Output the (x, y) coordinate of the center of the cell containing the given text.  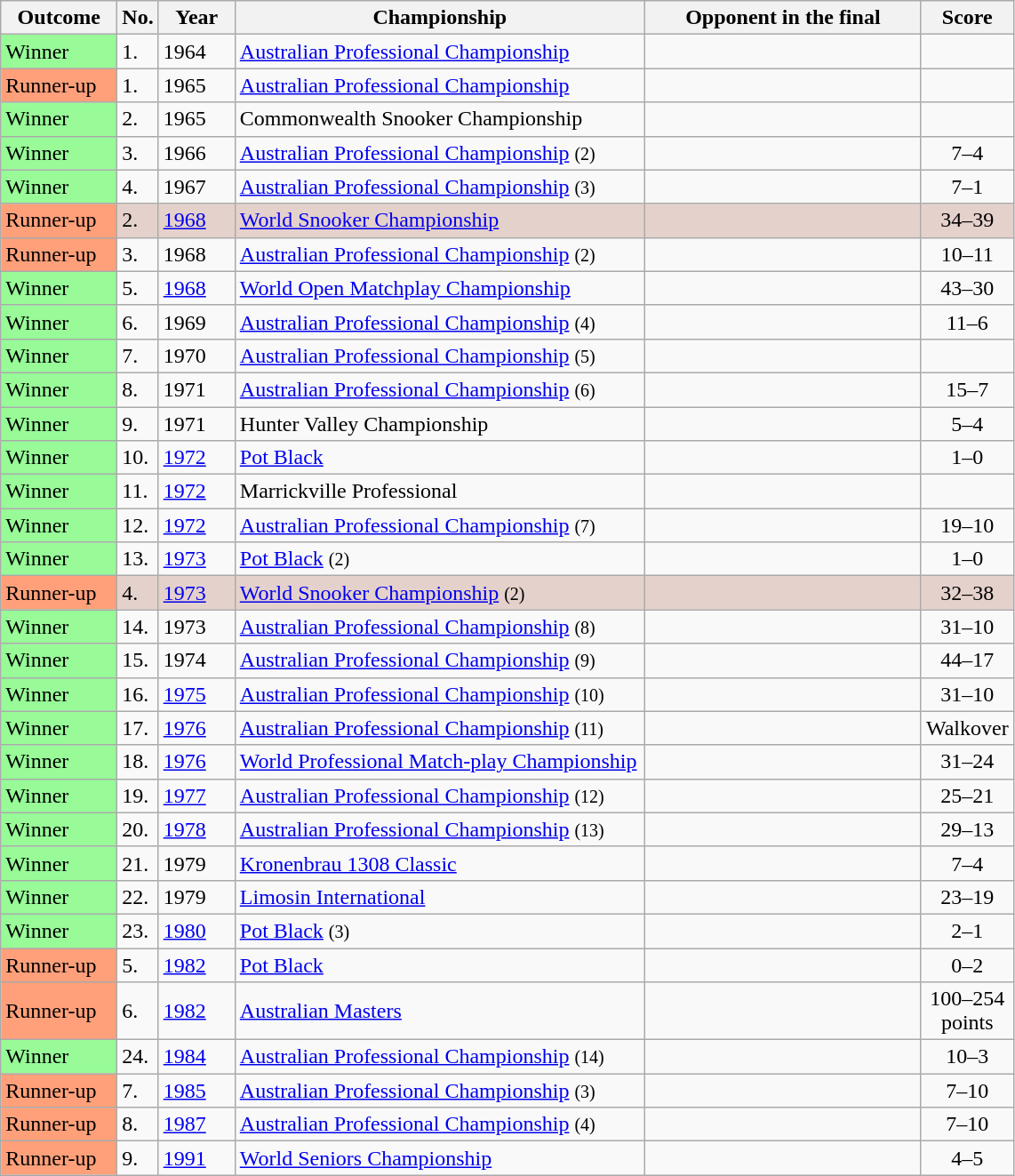
No. (138, 18)
10. (138, 458)
100–254 points (967, 1012)
World Snooker Championship (439, 220)
1964 (196, 52)
Pot Black (2) (439, 559)
4–5 (967, 1158)
10–3 (967, 1057)
21. (138, 863)
Australian Professional Championship (10) (439, 694)
1974 (196, 660)
44–17 (967, 660)
Australian Masters (439, 1012)
World Open Matchplay Championship (439, 288)
Australian Professional Championship (13) (439, 829)
15–7 (967, 389)
11. (138, 492)
17. (138, 728)
Opponent in the final (782, 18)
1984 (196, 1057)
Walkover (967, 728)
Marrickville Professional (439, 492)
29–13 (967, 829)
11–6 (967, 322)
Australian Professional Championship (9) (439, 660)
World Professional Match-play Championship (439, 762)
5–4 (967, 424)
12. (138, 525)
1977 (196, 796)
World Snooker Championship (2) (439, 593)
Championship (439, 18)
1966 (196, 153)
1980 (196, 931)
Australian Professional Championship (12) (439, 796)
Australian Professional Championship (8) (439, 627)
Australian Professional Championship (14) (439, 1057)
43–30 (967, 288)
31–24 (967, 762)
15. (138, 660)
0–2 (967, 964)
34–39 (967, 220)
1969 (196, 322)
Kronenbrau 1308 Classic (439, 863)
Outcome (59, 18)
Australian Professional Championship (7) (439, 525)
22. (138, 897)
24. (138, 1057)
23. (138, 931)
Score (967, 18)
World Seniors Championship (439, 1158)
14. (138, 627)
Year (196, 18)
32–38 (967, 593)
Limosin International (439, 897)
19. (138, 796)
23–19 (967, 897)
1978 (196, 829)
Commonwealth Snooker Championship (439, 119)
1987 (196, 1124)
25–21 (967, 796)
1967 (196, 187)
13. (138, 559)
20. (138, 829)
19–10 (967, 525)
1975 (196, 694)
Australian Professional Championship (11) (439, 728)
10–11 (967, 254)
1991 (196, 1158)
Australian Professional Championship (5) (439, 356)
Pot Black (3) (439, 931)
2–1 (967, 931)
Australian Professional Championship (6) (439, 389)
1985 (196, 1091)
16. (138, 694)
18. (138, 762)
1970 (196, 356)
Hunter Valley Championship (439, 424)
7–1 (967, 187)
